Extract the (X, Y) coordinate from the center of the cell holding the provided text.  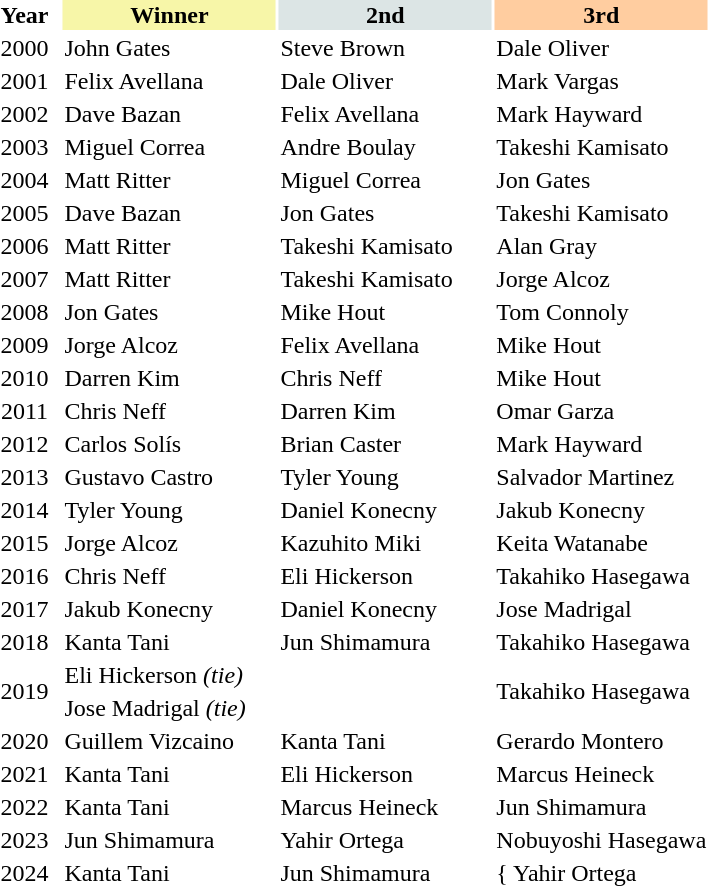
John Gates (170, 48)
Yahir Ortega (386, 840)
Mark Vargas (602, 81)
Jose Madrigal (602, 609)
Winner (170, 15)
Andre Boulay (386, 147)
Steve Brown (386, 48)
Omar Garza (602, 411)
Brian Caster (386, 444)
Guillem Vizcaino (170, 741)
Gustavo Castro (170, 477)
2nd (386, 15)
Nobuyoshi Hasegawa (602, 840)
Alan Gray (602, 246)
Kazuhito Miki (386, 543)
Keita Watanabe (602, 543)
Tom Connoly (602, 312)
Carlos Solís (170, 444)
Eli Hickerson (tie) (170, 675)
Gerardo Montero (602, 741)
Jose Madrigal (tie) (170, 708)
Salvador Martinez (602, 477)
3rd (602, 15)
